Determine the [x, y] coordinate at the center of the cell enclosing the given text.  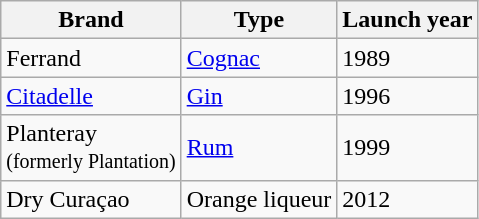
Rum [259, 148]
Cognac [259, 58]
1999 [408, 148]
Ferrand [91, 58]
Dry Curaçao [91, 199]
Brand [91, 20]
Type [259, 20]
Citadelle [91, 96]
Orange liqueur [259, 199]
1996 [408, 96]
2012 [408, 199]
1989 [408, 58]
Gin [259, 96]
Planteray(formerly Plantation) [91, 148]
Launch year [408, 20]
